Locate the cell with the specified text and output its [x, y] center coordinate. 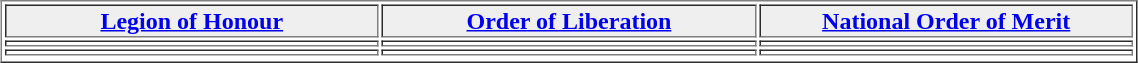
Legion of Honour [192, 20]
Order of Liberation [569, 20]
National Order of Merit [946, 20]
